Determine the [X, Y] coordinate at the center of the cell enclosing the given text.  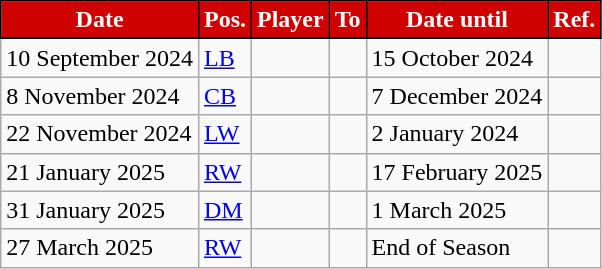
Date until [457, 20]
15 October 2024 [457, 58]
Player [291, 20]
Pos. [224, 20]
31 January 2025 [100, 210]
LB [224, 58]
1 March 2025 [457, 210]
LW [224, 134]
End of Season [457, 248]
7 December 2024 [457, 96]
To [348, 20]
27 March 2025 [100, 248]
Date [100, 20]
21 January 2025 [100, 172]
Ref. [574, 20]
CB [224, 96]
17 February 2025 [457, 172]
8 November 2024 [100, 96]
22 November 2024 [100, 134]
10 September 2024 [100, 58]
2 January 2024 [457, 134]
DM [224, 210]
